Scan for the cell matching the given text and deliver its [x, y] coordinate at center. 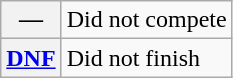
Did not compete [146, 20]
Did not finish [146, 58]
DNF [31, 58]
— [31, 20]
